Search for the cell housing the specified text and yield its (x, y) center coordinate. 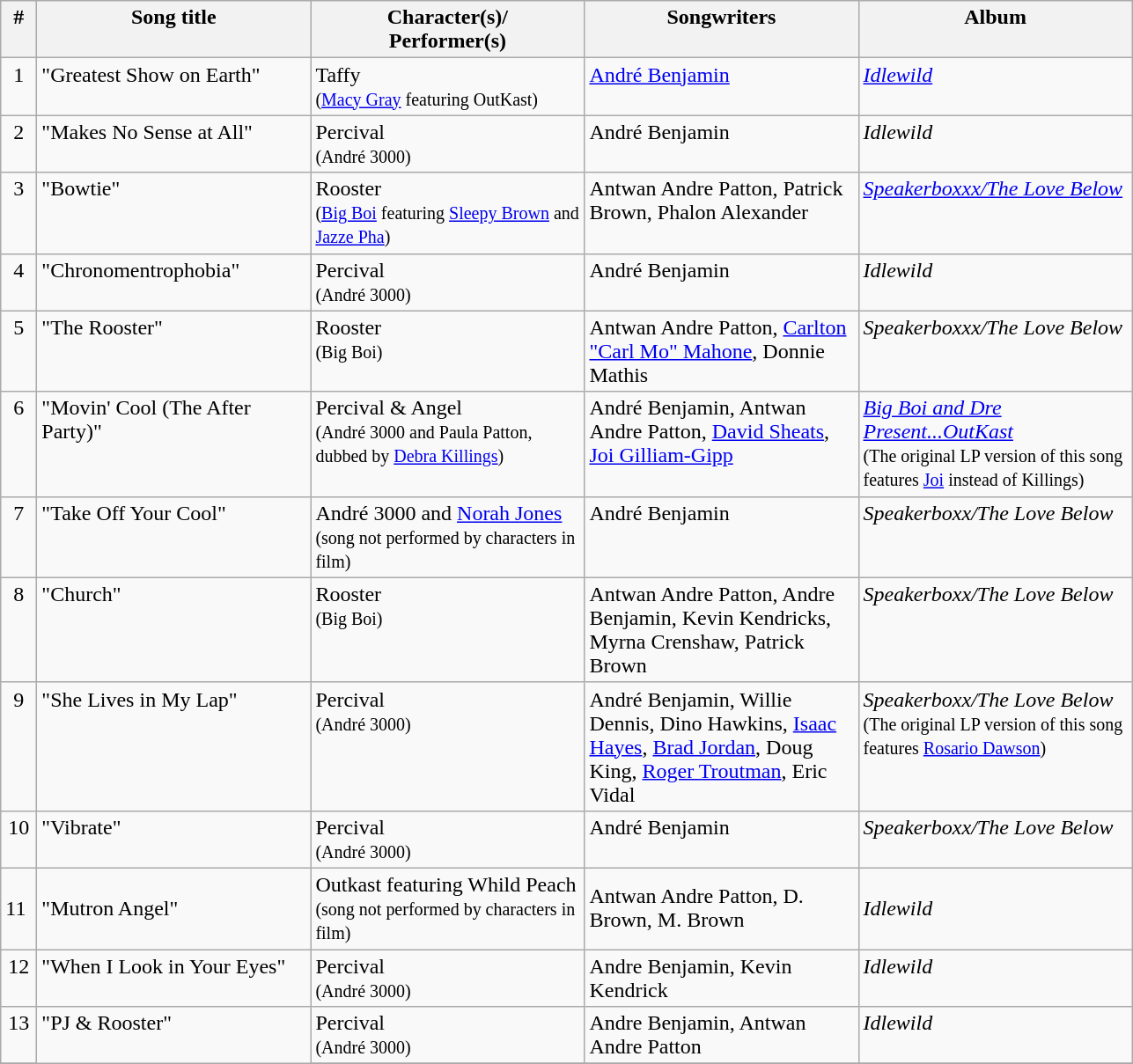
"Bowtie" (174, 213)
André Benjamin, Willie Dennis, Dino Hawkins, Isaac Hayes, Brad Jordan, Doug King, Roger Troutman, Eric Vidal (722, 746)
"The Rooster" (174, 351)
"When I Look in Your Eyes" (174, 977)
Character(s)/Performer(s) (447, 30)
Taffy (Macy Gray featuring OutKast) (447, 86)
Speakerboxx/The Love Below (The original LP version of this song features Rosario Dawson) (995, 746)
Percival & Angel (André 3000 and Paula Patton, dubbed by Debra Killings) (447, 444)
4 (19, 282)
Antwan Andre Patton, Carlton "Carl Mo" Mahone, Donnie Mathis (722, 351)
Andre Benjamin, Antwan Andre Patton (722, 1035)
Big Boi and Dre Present...OutKast (The original LP version of this song features Joi instead of Killings) (995, 444)
Andre Benjamin, Kevin Kendrick (722, 977)
12 (19, 977)
"She Lives in My Lap" (174, 746)
9 (19, 746)
Antwan Andre Patton, Andre Benjamin, Kevin Kendricks, Myrna Crenshaw, Patrick Brown (722, 630)
Outkast featuring Whild Peach (song not performed by characters in film) (447, 908)
André 3000 and Norah Jones (song not performed by characters in film) (447, 537)
2 (19, 144)
"Vibrate" (174, 840)
Songwriters (722, 30)
8 (19, 630)
"Makes No Sense at All" (174, 144)
# (19, 30)
3 (19, 213)
"Take Off Your Cool" (174, 537)
Album (995, 30)
Song title (174, 30)
"Mutron Angel" (174, 908)
Antwan Andre Patton, D. Brown, M. Brown (722, 908)
Antwan Andre Patton, Patrick Brown, Phalon Alexander (722, 213)
"Greatest Show on Earth" (174, 86)
"Church" (174, 630)
10 (19, 840)
7 (19, 537)
André Benjamin, Antwan Andre Patton, David Sheats, Joi Gilliam-Gipp (722, 444)
1 (19, 86)
6 (19, 444)
"PJ & Rooster" (174, 1035)
"Chronomentrophobia" (174, 282)
11 (19, 908)
"Movin' Cool (The After Party)" (174, 444)
Rooster (Big Boi featuring Sleepy Brown and Jazze Pha) (447, 213)
5 (19, 351)
13 (19, 1035)
